Return (X, Y) of the center of cell containing provided text 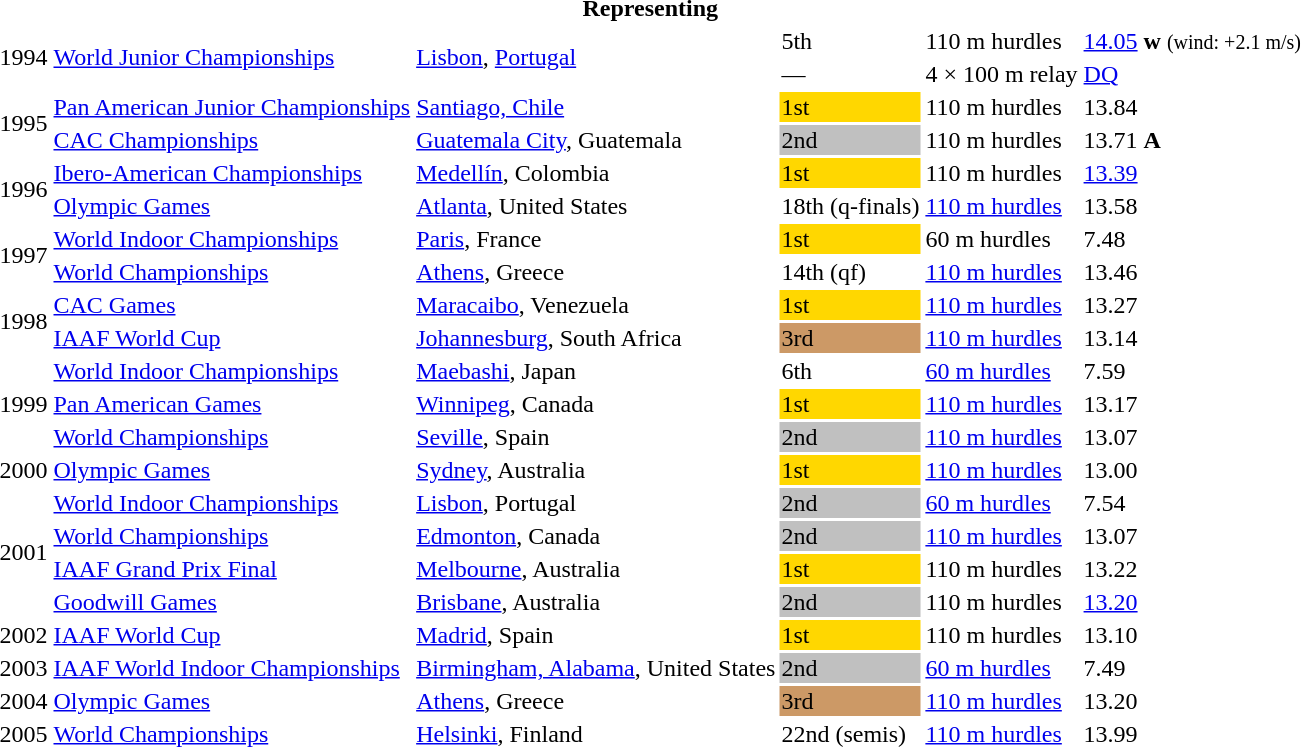
Ibero-American Championships (232, 173)
Seville, Spain (596, 437)
Melbourne, Australia (596, 569)
Edmonton, Canada (596, 536)
Goodwill Games (232, 602)
Maracaibo, Venezuela (596, 305)
14th (qf) (850, 272)
5th (850, 41)
— (850, 74)
Santiago, Chile (596, 107)
CAC Championships (232, 140)
World Junior Championships (232, 58)
Madrid, Spain (596, 635)
IAAF World Indoor Championships (232, 668)
4 × 100 m relay (1002, 74)
CAC Games (232, 305)
IAAF Grand Prix Final (232, 569)
18th (q-finals) (850, 206)
Maebashi, Japan (596, 371)
Sydney, Australia (596, 470)
Johannesburg, South Africa (596, 338)
6th (850, 371)
Pan American Games (232, 404)
Pan American Junior Championships (232, 107)
Guatemala City, Guatemala (596, 140)
Brisbane, Australia (596, 602)
Paris, France (596, 239)
Atlanta, United States (596, 206)
Birmingham, Alabama, United States (596, 668)
Winnipeg, Canada (596, 404)
Medellín, Colombia (596, 173)
